Return (X, Y) of the center of cell containing provided text 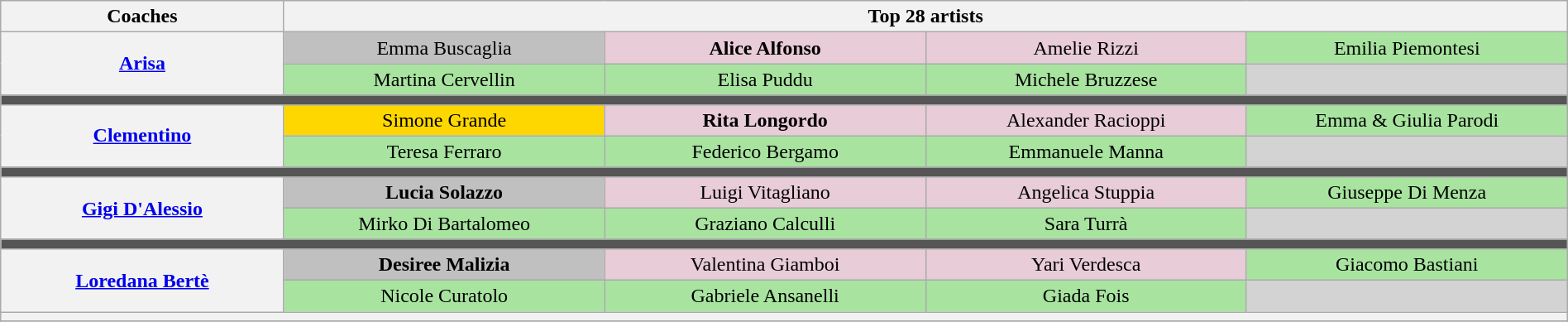
Valentina Giamboi (765, 264)
Giacomo Bastiani (1407, 264)
Angelica Stuppia (1086, 192)
Mirko Di Bartalomeo (444, 223)
Martina Cervellin (444, 79)
Teresa Ferraro (444, 151)
Giuseppe Di Menza (1407, 192)
Desiree Malizia (444, 264)
Emma & Giulia Parodi (1407, 120)
Graziano Calculli (765, 223)
Luigi Vitagliano (765, 192)
Lucia Solazzo (444, 192)
Amelie Rizzi (1086, 48)
Yari Verdesca (1086, 264)
Gigi D'Alessio (142, 208)
Michele Bruzzese (1086, 79)
Alice Alfonso (765, 48)
Loredana Bertè (142, 280)
Clementino (142, 136)
Alexander Racioppi (1086, 120)
Arisa (142, 64)
Top 28 artists (925, 17)
Coaches (142, 17)
Nicole Curatolo (444, 296)
Emma Buscaglia (444, 48)
Giada Fois (1086, 296)
Simone Grande (444, 120)
Federico Bergamo (765, 151)
Rita Longordo (765, 120)
Sara Turrà (1086, 223)
Emilia Piemontesi (1407, 48)
Gabriele Ansanelli (765, 296)
Emmanuele Manna (1086, 151)
Elisa Puddu (765, 79)
